Detect which cell encompasses the target text, then output its [x, y] center coordinate. 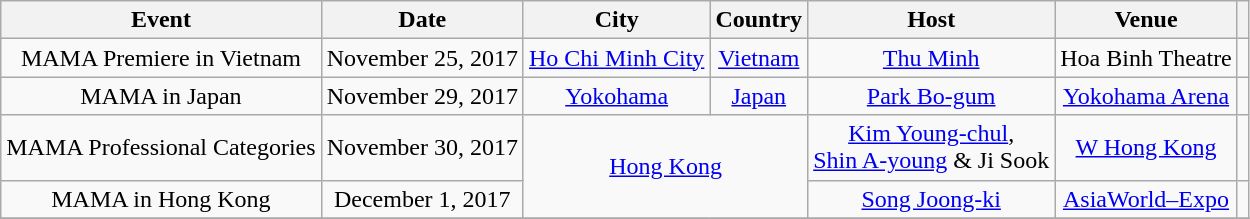
Country [759, 20]
MAMA Professional Categories [161, 148]
MAMA in Hong Kong [161, 199]
Venue [1146, 20]
Thu Minh [932, 58]
Ho Chi Minh City [616, 58]
Yokohama [616, 96]
Hoa Binh Theatre [1146, 58]
AsiaWorld–Expo [1146, 199]
W Hong Kong [1146, 148]
November 29, 2017 [422, 96]
MAMA Premiere in Vietnam [161, 58]
Park Bo-gum [932, 96]
Vietnam [759, 58]
November 25, 2017 [422, 58]
Event [161, 20]
Date [422, 20]
Yokohama Arena [1146, 96]
Hong Kong [665, 166]
Japan [759, 96]
Host [932, 20]
MAMA in Japan [161, 96]
Kim Young-chul, Shin A-young & Ji Sook [932, 148]
Song Joong-ki [932, 199]
December 1, 2017 [422, 199]
City [616, 20]
November 30, 2017 [422, 148]
